Locate the cell with the specified text and output its (X, Y) center coordinate. 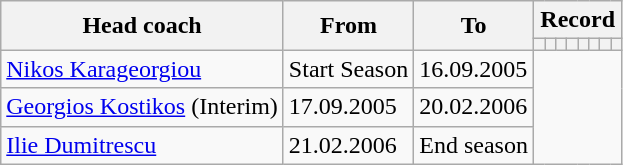
16.09.2005 (474, 69)
20.02.2006 (474, 107)
End season (474, 145)
21.02.2006 (348, 145)
From (348, 26)
17.09.2005 (348, 107)
Ilie Dumitrescu (142, 145)
Georgios Kostikos (Interim) (142, 107)
Start Season (348, 69)
Record (577, 20)
To (474, 26)
Head coach (142, 26)
Nikos Karageorgiou (142, 69)
